From the cell containing the given text, extract its center point as [X, Y] coordinate. 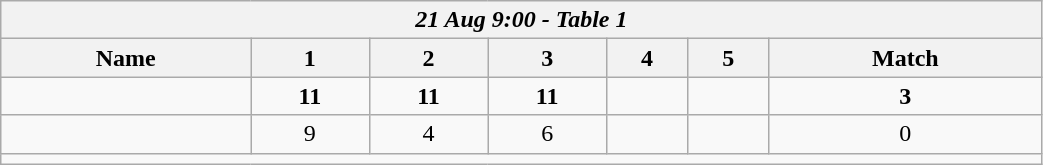
2 [428, 58]
1 [310, 58]
9 [310, 134]
Name [126, 58]
Match [906, 58]
6 [548, 134]
0 [906, 134]
5 [728, 58]
21 Aug 9:00 - Table 1 [522, 20]
